Return the [x, y] coordinate for the center point of the cell that contains the specified text.  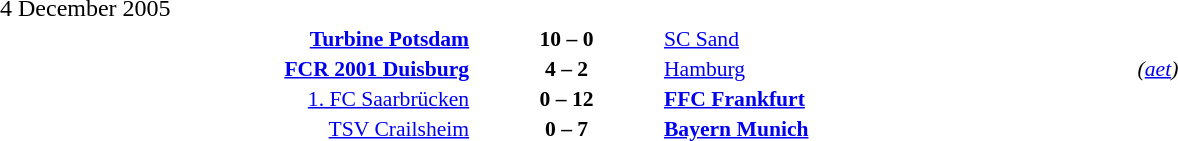
4 – 2 [566, 68]
SC Sand [898, 38]
0 – 12 [566, 98]
10 – 0 [566, 38]
Hamburg [898, 68]
FFC Frankfurt [898, 98]
